Locate the cell with the specified text and output its [x, y] center coordinate. 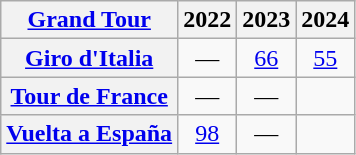
Vuelta a España [90, 134]
Grand Tour [90, 20]
55 [326, 58]
2022 [208, 20]
2023 [266, 20]
66 [266, 58]
98 [208, 134]
Tour de France [90, 96]
Giro d'Italia [90, 58]
2024 [326, 20]
